Scan for the cell matching the given text and deliver its (x, y) coordinate at center. 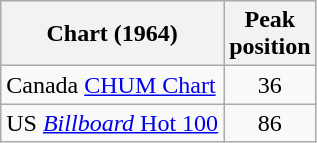
Canada CHUM Chart (112, 85)
86 (270, 123)
Peakposition (270, 34)
Chart (1964) (112, 34)
US Billboard Hot 100 (112, 123)
36 (270, 85)
